Extract the (X, Y) coordinate from the center of the cell holding the provided text.  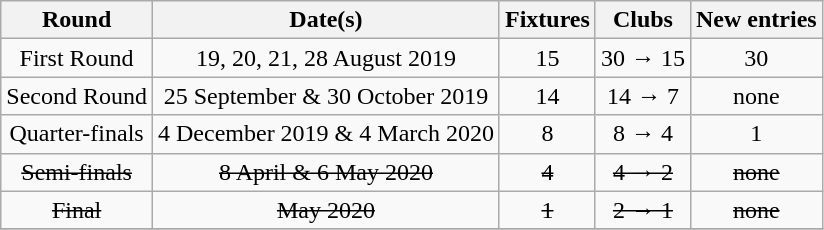
4 (547, 172)
8 April & 6 May 2020 (326, 172)
25 September & 30 October 2019 (326, 96)
Date(s) (326, 20)
Round (77, 20)
Second Round (77, 96)
Clubs (642, 20)
First Round (77, 58)
Quarter-finals (77, 134)
Fixtures (547, 20)
8 → 4 (642, 134)
30 (756, 58)
14 (547, 96)
19, 20, 21, 28 August 2019 (326, 58)
30 → 15 (642, 58)
Semi-finals (77, 172)
8 (547, 134)
15 (547, 58)
14 → 7 (642, 96)
New entries (756, 20)
Final (77, 210)
4 → 2 (642, 172)
4 December 2019 & 4 March 2020 (326, 134)
2 → 1 (642, 210)
May 2020 (326, 210)
